Capture the cell that displays the provided text and extract its [x, y] central coordinate. 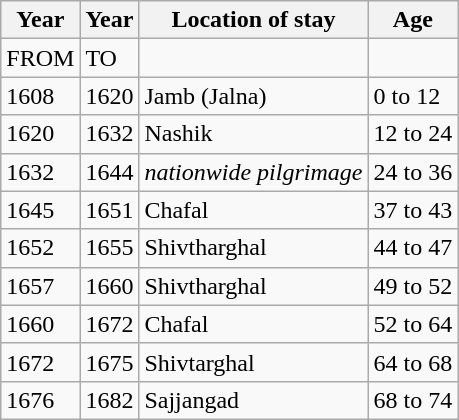
24 to 36 [413, 172]
12 to 24 [413, 134]
Jamb (Jalna) [254, 96]
1645 [40, 210]
TO [110, 58]
1608 [40, 96]
Shivtarghal [254, 362]
0 to 12 [413, 96]
Nashik [254, 134]
64 to 68 [413, 362]
Age [413, 20]
1675 [110, 362]
44 to 47 [413, 248]
1682 [110, 400]
52 to 64 [413, 324]
Sajjangad [254, 400]
68 to 74 [413, 400]
1651 [110, 210]
37 to 43 [413, 210]
1652 [40, 248]
nationwide pilgrimage [254, 172]
1655 [110, 248]
1676 [40, 400]
49 to 52 [413, 286]
FROM [40, 58]
1644 [110, 172]
Location of stay [254, 20]
1657 [40, 286]
